Locate the cell with the specified text and output its (x, y) center coordinate. 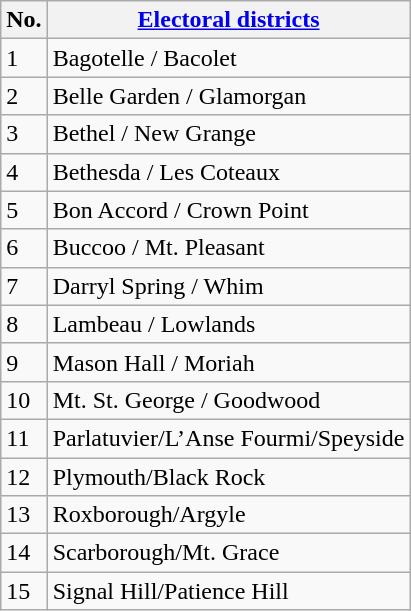
Bon Accord / Crown Point (228, 210)
4 (24, 172)
Buccoo / Mt. Pleasant (228, 248)
Roxborough/Argyle (228, 515)
10 (24, 400)
9 (24, 362)
Scarborough/Mt. Grace (228, 553)
3 (24, 134)
8 (24, 324)
14 (24, 553)
Bethel / New Grange (228, 134)
Plymouth/Black Rock (228, 477)
15 (24, 591)
Signal Hill/Patience Hill (228, 591)
5 (24, 210)
Bethesda / Les Coteaux (228, 172)
Electoral districts (228, 20)
Belle Garden / Glamorgan (228, 96)
11 (24, 438)
13 (24, 515)
Lambeau / Lowlands (228, 324)
2 (24, 96)
No. (24, 20)
1 (24, 58)
Mt. St. George / Goodwood (228, 400)
Darryl Spring / Whim (228, 286)
Parlatuvier/L’Anse Fourmi/Speyside (228, 438)
Mason Hall / Moriah (228, 362)
12 (24, 477)
Bagotelle / Bacolet (228, 58)
6 (24, 248)
7 (24, 286)
